Scan for the cell matching the given text and deliver its [X, Y] coordinate at center. 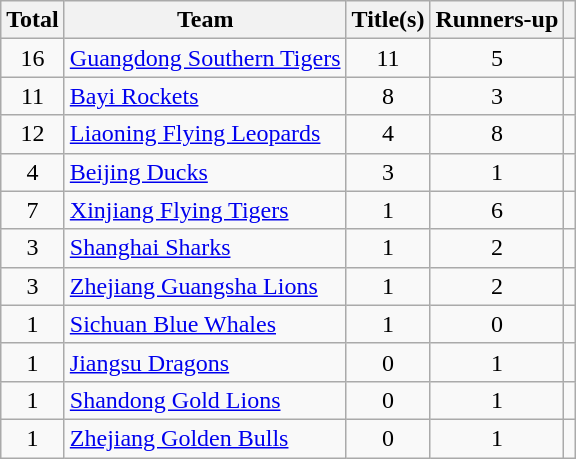
Runners-up [497, 20]
Zhejiang Guangsha Lions [205, 286]
6 [497, 210]
5 [497, 58]
Sichuan Blue Whales [205, 324]
Liaoning Flying Leopards [205, 134]
Beijing Ducks [205, 172]
7 [33, 210]
Bayi Rockets [205, 96]
12 [33, 134]
Zhejiang Golden Bulls [205, 438]
Team [205, 20]
Guangdong Southern Tigers [205, 58]
Xinjiang Flying Tigers [205, 210]
Title(s) [388, 20]
Jiangsu Dragons [205, 362]
Total [33, 20]
16 [33, 58]
Shanghai Sharks [205, 248]
Shandong Gold Lions [205, 400]
